Provide the [x, y] coordinate of the cell's center where the given text is located.  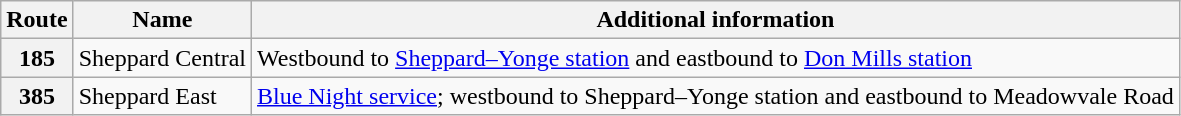
Route [37, 20]
Westbound to Sheppard–Yonge station and eastbound to Don Mills station [716, 58]
Sheppard East [162, 96]
Additional information [716, 20]
Name [162, 20]
Blue Night service; westbound to Sheppard–Yonge station and eastbound to Meadowvale Road [716, 96]
185 [37, 58]
385 [37, 96]
Sheppard Central [162, 58]
